Output the (x, y) coordinate of the center of the cell containing the given text.  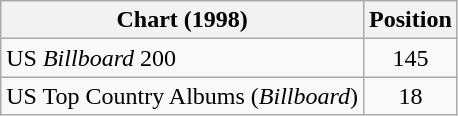
Chart (1998) (182, 20)
Position (411, 20)
18 (411, 96)
145 (411, 58)
US Billboard 200 (182, 58)
US Top Country Albums (Billboard) (182, 96)
